Search for the cell housing the specified text and yield its (x, y) center coordinate. 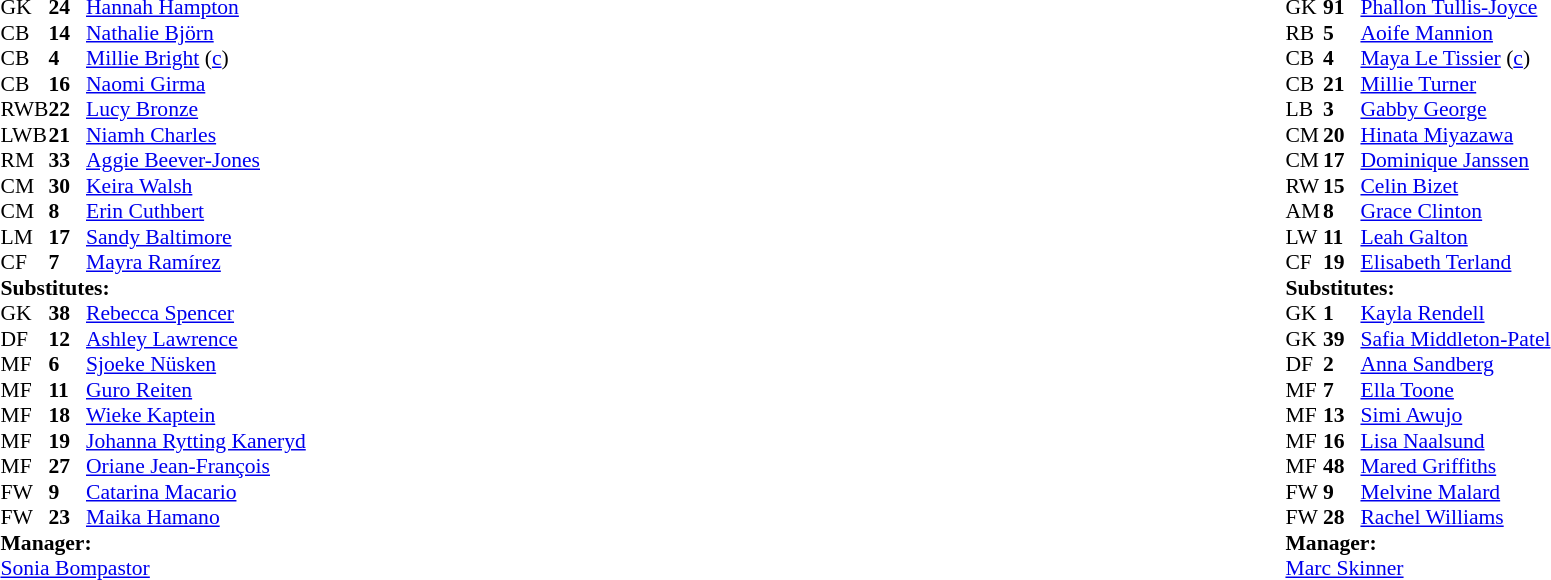
Melvine Malard (1455, 492)
Catarina Macario (196, 492)
Ella Toone (1455, 390)
Kayla Rendell (1455, 313)
23 (67, 517)
2 (1342, 365)
Maya Le Tissier (c) (1455, 59)
Aoife Mannion (1455, 33)
18 (67, 415)
30 (67, 186)
Maika Hamano (196, 517)
28 (1342, 517)
Wieke Kaptein (196, 415)
Guro Reiten (196, 390)
12 (67, 339)
Lisa Naalsund (1455, 441)
Mared Griffiths (1455, 467)
Millie Turner (1455, 84)
3 (1342, 109)
Leah Galton (1455, 237)
RB (1304, 33)
33 (67, 161)
RWB (24, 109)
Celin Bizet (1455, 186)
13 (1342, 415)
RW (1304, 186)
Naomi Girma (196, 84)
1 (1342, 313)
Keira Walsh (196, 186)
27 (67, 467)
Rachel Williams (1455, 517)
Simi Awujo (1455, 415)
Anna Sandberg (1455, 365)
Mayra Ramírez (196, 263)
Ashley Lawrence (196, 339)
Erin Cuthbert (196, 211)
Oriane Jean-François (196, 467)
Safia Middleton-Patel (1455, 339)
22 (67, 109)
LW (1304, 237)
Gabby George (1455, 109)
Niamh Charles (196, 135)
LM (24, 237)
Grace Clinton (1455, 211)
5 (1342, 33)
Lucy Bronze (196, 109)
Nathalie Björn (196, 33)
Aggie Beever-Jones (196, 161)
Hinata Miyazawa (1455, 135)
LWB (24, 135)
AM (1304, 211)
Sjoeke Nüsken (196, 365)
48 (1342, 467)
14 (67, 33)
Elisabeth Terland (1455, 263)
15 (1342, 186)
Rebecca Spencer (196, 313)
RM (24, 161)
Sandy Baltimore (196, 237)
Dominique Janssen (1455, 161)
20 (1342, 135)
LB (1304, 109)
Johanna Rytting Kaneryd (196, 441)
39 (1342, 339)
6 (67, 365)
38 (67, 313)
Millie Bright (c) (196, 59)
